Determine the [x, y] coordinate at the center of the cell enclosing the given text.  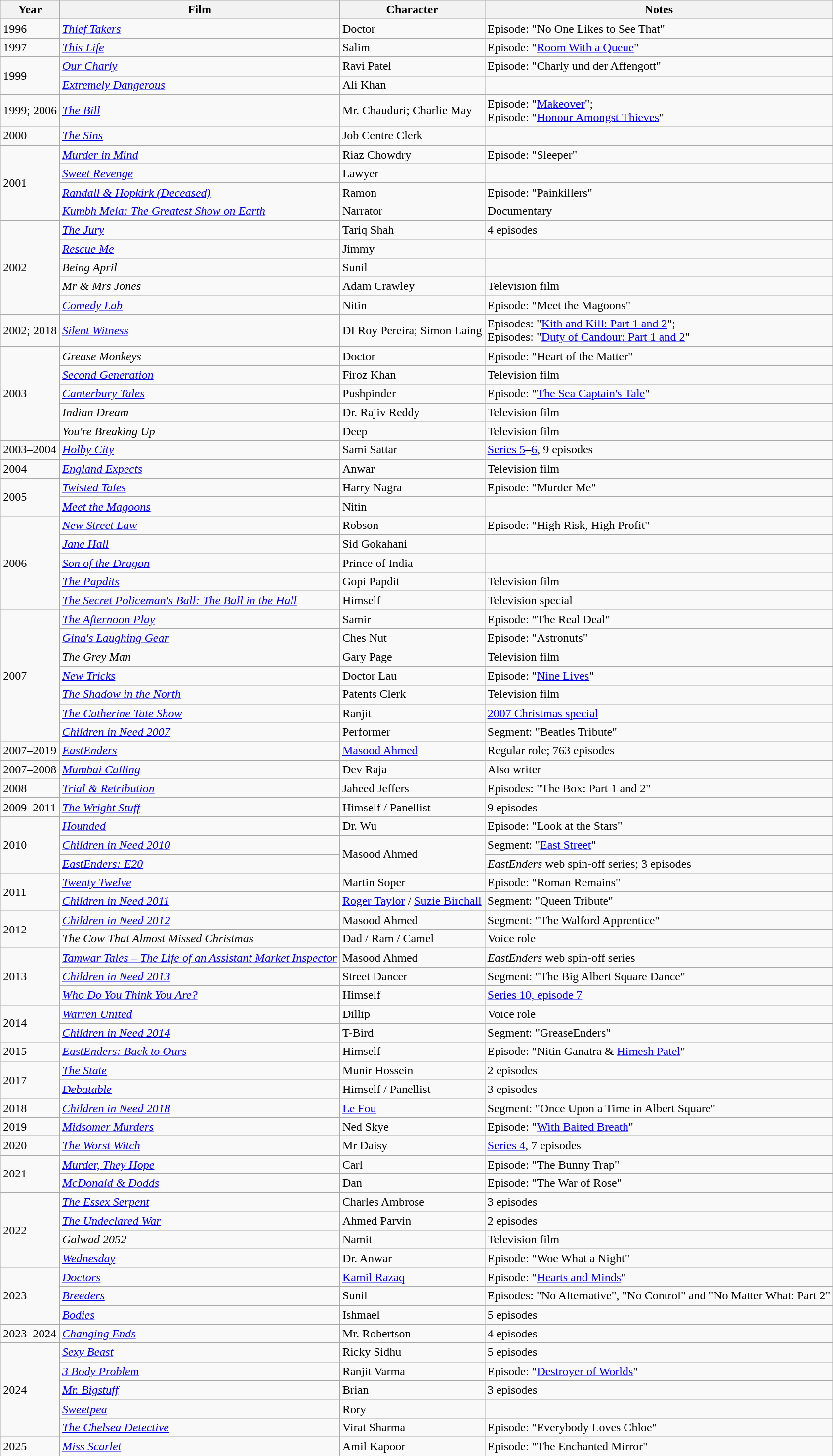
Episode: "Makeover";Episode: "Honour Amongst Thieves" [659, 111]
Rescue Me [200, 248]
Debatable [200, 1089]
Mr. Robertson [412, 1334]
1996 [30, 29]
2000 [30, 136]
The Grey Man [200, 657]
1999; 2006 [30, 111]
Gopi Papdit [412, 582]
Episode: "Hearts and Minds" [659, 1277]
Episode: "With Baited Breath" [659, 1127]
2005 [30, 497]
Ned Skye [412, 1127]
1997 [30, 47]
Ricky Sidhu [412, 1352]
Children in Need 2013 [200, 976]
2007 [30, 676]
Wednesday [200, 1258]
Le Fou [412, 1108]
Children in Need 2014 [200, 1033]
Munir Hossein [412, 1070]
2023 [30, 1296]
Episode: "Roman Remains" [659, 883]
The Secret Policeman's Ball: The Ball in the Hall [200, 601]
T-Bird [412, 1033]
2008 [30, 788]
The Wright Stuff [200, 807]
Murder, They Hope [200, 1164]
Children in Need 2010 [200, 845]
Sami Sattar [412, 450]
Mr & Mrs Jones [200, 286]
2007 Christmas special [659, 713]
Dr. Wu [412, 826]
Murder in Mind [200, 155]
Rory [412, 1409]
Doctor Lau [412, 676]
Twenty Twelve [200, 883]
2017 [30, 1080]
2009–2011 [30, 807]
Ravi Patel [412, 66]
Tamwar Tales – The Life of an Assistant Market Inspector [200, 958]
Sweetpea [200, 1409]
Dan [412, 1183]
Episodes: "No Alternative", "No Control" and "No Matter What: Part 2" [659, 1296]
2023–2024 [30, 1334]
2006 [30, 563]
Segment: "Queen Tribute" [659, 901]
The Papdits [200, 582]
Son of the Dragon [200, 563]
DI Roy Pereira; Simon Laing [412, 331]
Doctors [200, 1277]
McDonald & Dodds [200, 1183]
Ahmed Parvin [412, 1221]
Episode: "The Real Deal" [659, 619]
Also writer [659, 769]
Episodes: "The Box: Part 1 and 2" [659, 788]
EastEnders: E20 [200, 864]
Episode: "Charly und der Affengott" [659, 66]
Anwar [412, 469]
Jaheed Jeffers [412, 788]
2015 [30, 1052]
Mumbai Calling [200, 769]
Notes [659, 10]
2013 [30, 976]
Sweet Revenge [200, 173]
2007–2019 [30, 751]
Episode: "The Enchanted Mirror" [659, 1446]
2007–2008 [30, 769]
The Chelsea Detective [200, 1427]
Charles Ambrose [412, 1202]
Firoz Khan [412, 375]
Sid Gokahani [412, 544]
This Life [200, 47]
2011 [30, 892]
3 Body Problem [200, 1371]
Segment: "The Big Albert Square Dance" [659, 976]
2024 [30, 1390]
Meet the Magoons [200, 506]
Midsomer Murders [200, 1127]
Ranjit Varma [412, 1371]
Our Charly [200, 66]
Episode: "The Sea Captain's Tale" [659, 394]
2021 [30, 1173]
The Cow That Almost Missed Christmas [200, 939]
Being April [200, 268]
Hounded [200, 826]
Segment: "Beatles Tribute" [659, 732]
New Street Law [200, 525]
The Undeclared War [200, 1221]
The Worst Witch [200, 1145]
The Catherine Tate Show [200, 713]
Harry Nagra [412, 487]
Randall & Hopkirk (Deceased) [200, 192]
Amil Kapoor [412, 1446]
Warren United [200, 1014]
Episode: "Meet the Magoons" [659, 305]
You're Breaking Up [200, 431]
Galwad 2052 [200, 1240]
Deep [412, 431]
2014 [30, 1023]
9 episodes [659, 807]
Second Generation [200, 375]
Children in Need 2012 [200, 920]
Virat Sharma [412, 1427]
Segment: "The Walford Apprentice" [659, 920]
Prince of India [412, 563]
Kamil Razaq [412, 1277]
Segment: "GreaseEnders" [659, 1033]
The State [200, 1070]
Episode: "Destroyer of Worlds" [659, 1371]
Narrator [412, 211]
Episode: "Nine Lives" [659, 676]
Ches Nut [412, 638]
Namit [412, 1240]
The Shadow in the North [200, 694]
Breeders [200, 1296]
The Sins [200, 136]
Thief Takers [200, 29]
Carl [412, 1164]
Extremely Dangerous [200, 85]
Performer [412, 732]
Segment: "Once Upon a Time in Albert Square" [659, 1108]
Tariq Shah [412, 230]
Series 5–6, 9 episodes [659, 450]
Miss Scarlet [200, 1446]
Changing Ends [200, 1334]
2012 [30, 930]
2022 [30, 1230]
Year [30, 10]
Adam Crawley [412, 286]
Job Centre Clerk [412, 136]
1999 [30, 76]
Children in Need 2007 [200, 732]
Dr. Anwar [412, 1258]
Regular role; 763 episodes [659, 751]
2002; 2018 [30, 331]
Jane Hall [200, 544]
Documentary [659, 211]
Ranjit [412, 713]
Trial & Retribution [200, 788]
2019 [30, 1127]
Episode: "Astronuts" [659, 638]
Episode: "High Risk, High Profit" [659, 525]
Ramon [412, 192]
2020 [30, 1145]
Episode: "Murder Me" [659, 487]
Dr. Rajiv Reddy [412, 412]
Television special [659, 601]
Lawyer [412, 173]
Series 10, episode 7 [659, 995]
Episode: "Sleeper" [659, 155]
Sexy Beast [200, 1352]
New Tricks [200, 676]
EastEnders web spin-off series; 3 episodes [659, 864]
Mr. Bigstuff [200, 1390]
Children in Need 2018 [200, 1108]
Dev Raja [412, 769]
Who Do You Think You Are? [200, 995]
Ishmael [412, 1315]
Episode: "Nitin Ganatra & Himesh Patel" [659, 1052]
Salim [412, 47]
Gary Page [412, 657]
Character [412, 10]
2001 [30, 183]
The Essex Serpent [200, 1202]
Segment: "East Street" [659, 845]
EastEnders web spin-off series [659, 958]
Episode: "Woe What a Night" [659, 1258]
Episode: "Everybody Loves Chloe" [659, 1427]
Mr. Chauduri; Charlie May [412, 111]
2018 [30, 1108]
Patents Clerk [412, 694]
The Afternoon Play [200, 619]
Episode: "Look at the Stars" [659, 826]
2010 [30, 845]
Holby City [200, 450]
Dillip [412, 1014]
Episode: "Heart of the Matter" [659, 356]
Bodies [200, 1315]
Canterbury Tales [200, 394]
Gina's Laughing Gear [200, 638]
Street Dancer [412, 976]
The Bill [200, 111]
Children in Need 2011 [200, 901]
Ali Khan [412, 85]
Samir [412, 619]
Comedy Lab [200, 305]
Grease Monkeys [200, 356]
EastEnders [200, 751]
2003 [30, 394]
Episode: "No One Likes to See That" [659, 29]
2004 [30, 469]
Mr Daisy [412, 1145]
Jimmy [412, 248]
Kumbh Mela: The Greatest Show on Earth [200, 211]
Robson [412, 525]
England Expects [200, 469]
2003–2004 [30, 450]
Roger Taylor / Suzie Birchall [412, 901]
Film [200, 10]
Series 4, 7 episodes [659, 1145]
Riaz Chowdry [412, 155]
Indian Dream [200, 412]
Brian [412, 1390]
Episodes: "Kith and Kill: Part 1 and 2";Episodes: "Duty of Candour: Part 1 and 2" [659, 331]
2025 [30, 1446]
EastEnders: Back to Ours [200, 1052]
Episode: "The Bunny Trap" [659, 1164]
2002 [30, 267]
Martin Soper [412, 883]
Pushpinder [412, 394]
Silent Witness [200, 331]
Twisted Tales [200, 487]
The Jury [200, 230]
Episode: "Painkillers" [659, 192]
Dad / Ram / Camel [412, 939]
Episode: "The War of Rose" [659, 1183]
Episode: "Room With a Queue" [659, 47]
